Output the (x, y) coordinate of the center of the cell containing the given text.  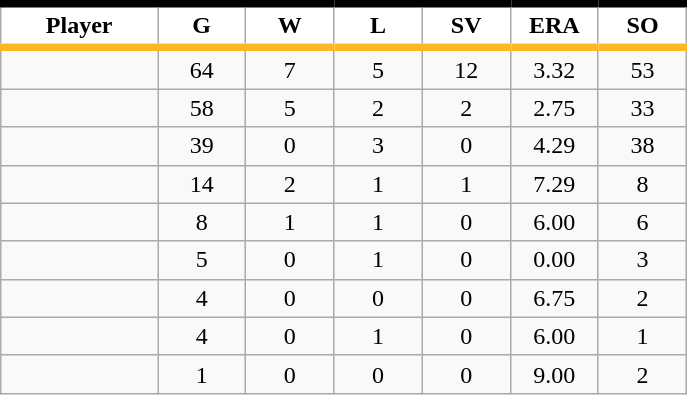
W (290, 26)
58 (202, 108)
L (378, 26)
SO (642, 26)
Player (80, 26)
G (202, 26)
12 (466, 68)
9.00 (554, 374)
6.75 (554, 298)
39 (202, 146)
4.29 (554, 146)
53 (642, 68)
33 (642, 108)
6 (642, 222)
7 (290, 68)
ERA (554, 26)
64 (202, 68)
3.32 (554, 68)
2.75 (554, 108)
7.29 (554, 184)
14 (202, 184)
SV (466, 26)
38 (642, 146)
0.00 (554, 260)
